Detect which cell encompasses the target text, then output its [x, y] center coordinate. 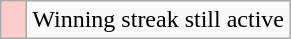
Winning streak still active [158, 20]
